Extract the [X, Y] coordinate from the center of the cell holding the provided text.  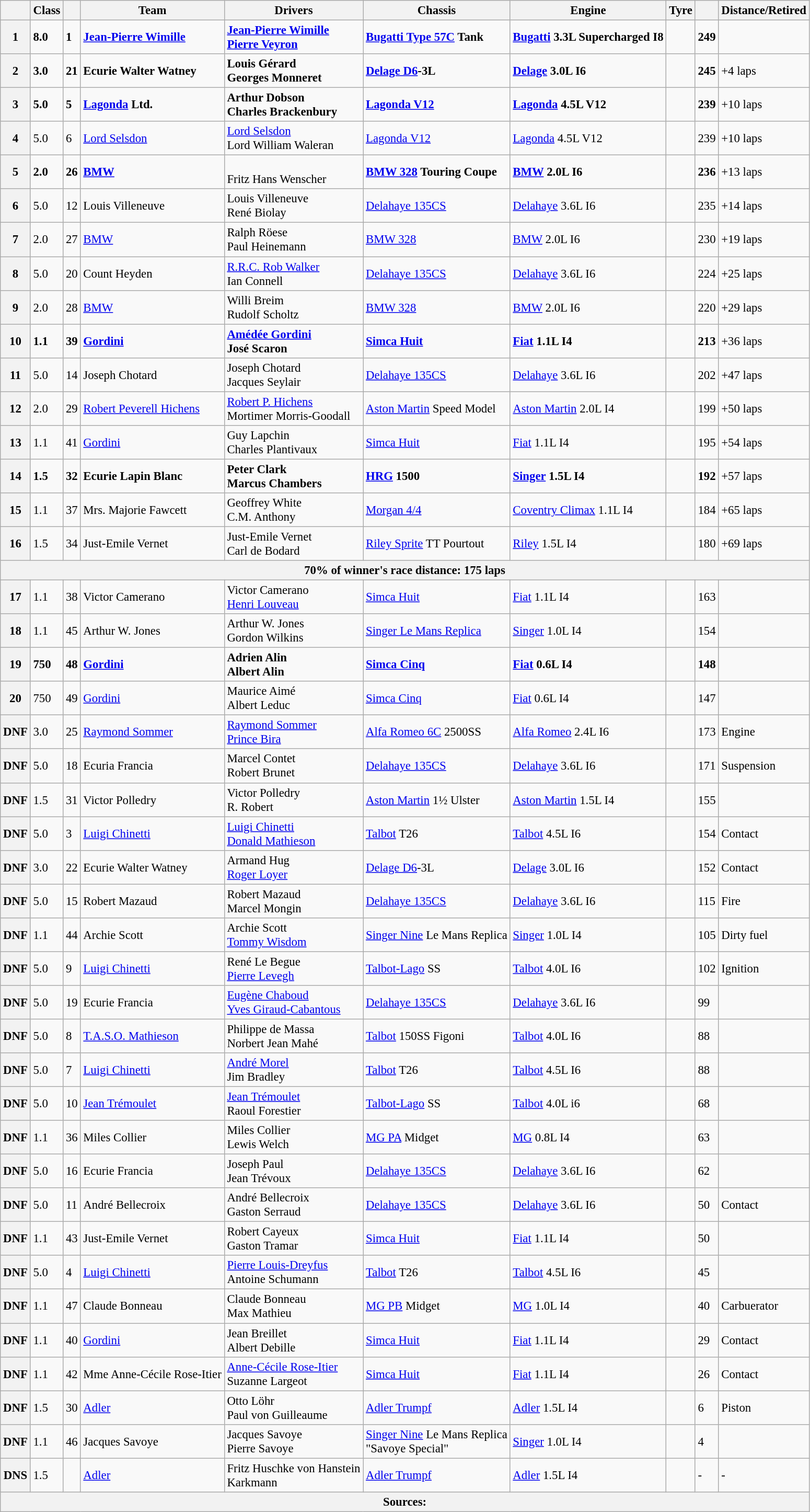
+14 laps [764, 206]
199 [707, 409]
Marcel Contet Robert Brunet [294, 766]
22 [72, 867]
Count Heyden [153, 274]
André Bellecroix Gaston Serraud [294, 1205]
37 [72, 510]
152 [707, 867]
+69 laps [764, 544]
115 [707, 901]
102 [707, 968]
Victor Polledry R. Robert [294, 800]
André Morel Jim Bradley [294, 1070]
MG 0.8L I4 [588, 1138]
Riley 1.5L I4 [588, 544]
Jean-Pierre Wimille Pierre Veyron [294, 38]
+57 laps [764, 476]
Lord Selsdon [153, 138]
André Bellecroix [153, 1205]
47 [72, 1306]
48 [72, 665]
Talbot 4.0L i6 [588, 1104]
Aston Martin Speed Model [437, 409]
DNS [16, 1475]
Jacques Savoye Pierre Savoye [294, 1441]
Pierre Louis-Dreyfus Antoine Schumann [294, 1273]
46 [72, 1441]
Tyre [680, 10]
Dirty fuel [764, 935]
31 [72, 800]
Robert P. Hichens Mortimer Morris-Goodall [294, 409]
+13 laps [764, 173]
Claude Bonneau [153, 1306]
245 [707, 71]
Claude Bonneau Max Mathieu [294, 1306]
Miles Collier [153, 1138]
Raymond Sommer Prince Bira [294, 732]
Philippe de Massa Norbert Jean Mahé [294, 1036]
192 [707, 476]
Guy Lapchin Charles Plantivaux [294, 442]
173 [707, 732]
BMW 328 Touring Coupe [437, 173]
Alfa Romeo 6C 2500SS [437, 732]
147 [707, 698]
249 [707, 38]
Louis Villeneuve [153, 206]
Archie Scott Tommy Wisdom [294, 935]
MG PB Midget [437, 1306]
+29 laps [764, 307]
Peter Clark Marcus Chambers [294, 476]
99 [707, 1003]
Anne-Cécile Rose-Itier Suzanne Largeot [294, 1374]
68 [707, 1104]
Fire [764, 901]
155 [707, 800]
235 [707, 206]
Jean Trémoulet [153, 1104]
Riley Sprite TT Pourtout [437, 544]
Raymond Sommer [153, 732]
Robert Mazaud Marcel Mongin [294, 901]
Robert Cayeux Gaston Tramar [294, 1239]
213 [707, 341]
Mme Anne-Cécile Rose-Itier [153, 1374]
30 [72, 1407]
Victor Polledry [153, 800]
Luigi Chinetti Donald Mathieson [294, 833]
180 [707, 544]
Class [47, 10]
Piston [764, 1407]
Lord Selsdon Lord William Waleran [294, 138]
MG PA Midget [437, 1138]
63 [707, 1138]
Talbot 150SS Figoni [437, 1036]
Robert Mazaud [153, 901]
+65 laps [764, 510]
René Le Begue Pierre Levegh [294, 968]
Joseph Chotard [153, 374]
25 [72, 732]
Singer Nine Le Mans Replica"Savoye Special" [437, 1441]
Jean Breillet Albert Debille [294, 1341]
Aston Martin 1.5L I4 [588, 800]
Drivers [294, 10]
Mrs. Majorie Fawcett [153, 510]
Carbuerator [764, 1306]
Ecurie Lapin Blanc [153, 476]
Chassis [437, 10]
Fritz Hans Wenscher [294, 173]
Armand Hug Roger Loyer [294, 867]
8.0 [47, 38]
13 [16, 442]
+19 laps [764, 239]
27 [72, 239]
+4 laps [764, 71]
Victor Camerano [153, 597]
28 [72, 307]
Archie Scott [153, 935]
Morgan 4/4 [437, 510]
Singer 1.5L I4 [588, 476]
202 [707, 374]
Geoffrey White C.M. Anthony [294, 510]
Aston Martin 2.0L I4 [588, 409]
Alfa Romeo 2.4L I6 [588, 732]
Arthur W. Jones [153, 631]
49 [72, 698]
Jacques Savoye [153, 1441]
38 [72, 597]
236 [707, 173]
Willi Breim Rudolf Scholtz [294, 307]
Robert Peverell Hichens [153, 409]
Jean-Pierre Wimille [153, 38]
Arthur Dobson Charles Brackenbury [294, 105]
Bugatti Type 57C Tank [437, 38]
Amédée Gordini José Scaron [294, 341]
224 [707, 274]
195 [707, 442]
Maurice Aimé Albert Leduc [294, 698]
HRG 1500 [437, 476]
Joseph Chotard Jacques Seylair [294, 374]
34 [72, 544]
+36 laps [764, 341]
41 [72, 442]
42 [72, 1374]
R.R.C. Rob Walker Ian Connell [294, 274]
Sources: [405, 1502]
Fritz Huschke von Hanstein Karkmann [294, 1475]
220 [707, 307]
Victor Camerano Henri Louveau [294, 597]
70% of winner's race distance: 175 laps [405, 570]
Louis Gérard Georges Monneret [294, 71]
163 [707, 597]
62 [707, 1171]
Ignition [764, 968]
Singer Nine Le Mans Replica [437, 935]
+50 laps [764, 409]
Arthur W. Jones Gordon Wilkins [294, 631]
Just-Emile Vernet Carl de Bodard [294, 544]
Miles Collier Lewis Welch [294, 1138]
21 [72, 71]
17 [16, 597]
171 [707, 766]
Team [153, 10]
Ecuria Francia [153, 766]
Lagonda Ltd. [153, 105]
Otto Löhr Paul von Guilleaume [294, 1407]
+25 laps [764, 274]
36 [72, 1138]
Aston Martin 1½ Ulster [437, 800]
32 [72, 476]
43 [72, 1239]
148 [707, 665]
Coventry Climax 1.1L I4 [588, 510]
+54 laps [764, 442]
T.A.S.O. Mathieson [153, 1036]
Bugatti 3.3L Supercharged I8 [588, 38]
Louis Villeneuve René Biolay [294, 206]
2 [16, 71]
MG 1.0L I4 [588, 1306]
39 [72, 341]
105 [707, 935]
+47 laps [764, 374]
Jean Trémoulet Raoul Forestier [294, 1104]
Suspension [764, 766]
Ralph Röese Paul Heinemann [294, 239]
Singer Le Mans Replica [437, 631]
Joseph Paul Jean Trévoux [294, 1171]
230 [707, 239]
44 [72, 935]
Adrien Alin Albert Alin [294, 665]
Eugène Chaboud Yves Giraud-Cabantous [294, 1003]
184 [707, 510]
Distance/Retired [764, 10]
